Search for the cell housing the specified text and yield its [x, y] center coordinate. 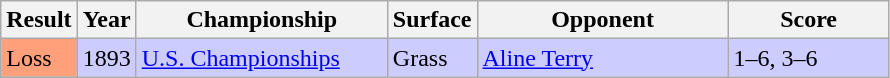
1–6, 3–6 [808, 58]
1893 [106, 58]
Loss [39, 58]
Grass [432, 58]
Result [39, 20]
U.S. Championships [262, 58]
Championship [262, 20]
Opponent [602, 20]
Aline Terry [602, 58]
Year [106, 20]
Surface [432, 20]
Score [808, 20]
